For the text-containing cell, return its midpoint in (X, Y) coordinate format. 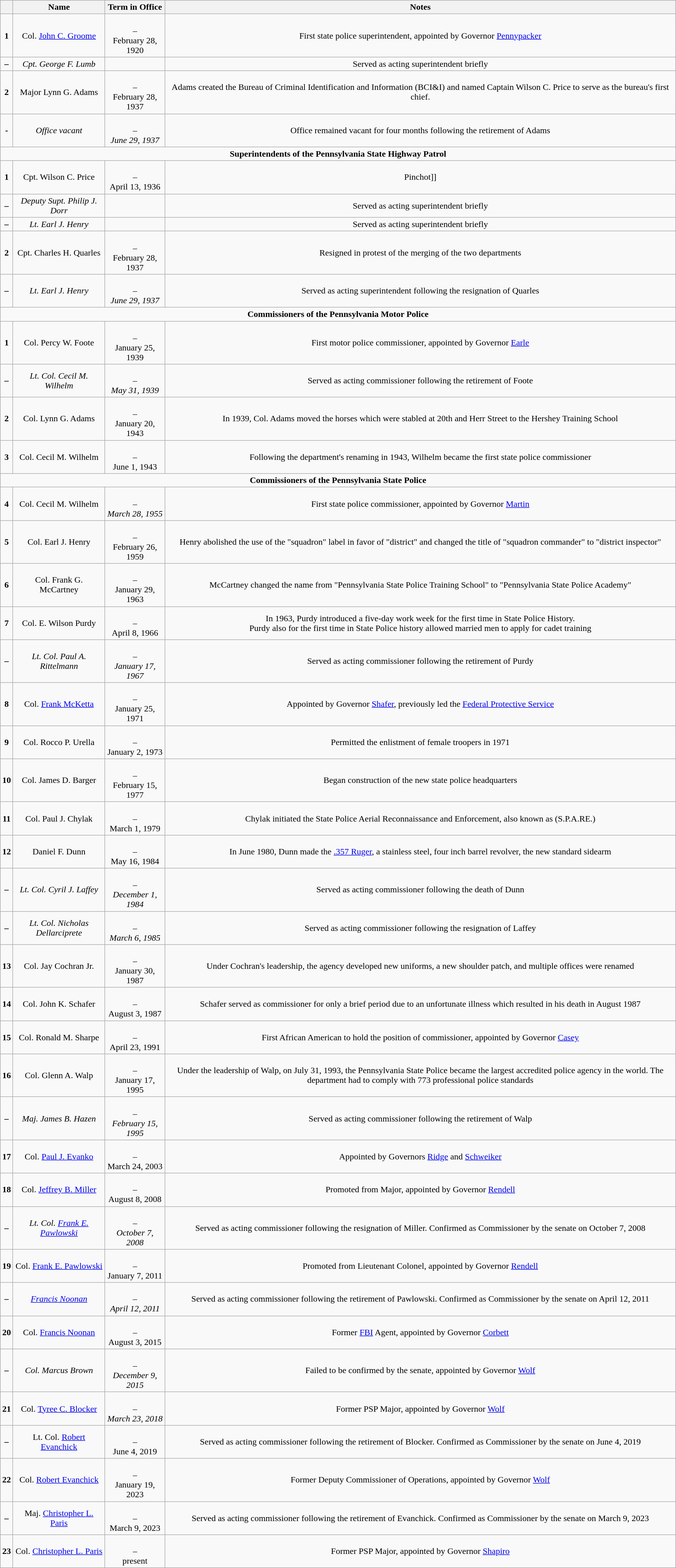
First state police superintendent, appointed by Governor Pennypacker (420, 35)
–February 15, 1977 (135, 780)
–April 13, 1936 (135, 177)
Office remained vacant for four months following the retirement of Adams (420, 130)
–March 23, 2018 (135, 1408)
–January 30, 1987 (135, 966)
Col. Christopher L. Paris (59, 1551)
–March 24, 2003 (135, 1157)
Superintendents of the Pennsylvania State Highway Patrol (338, 154)
- (6, 130)
13 (6, 966)
5 (6, 542)
–December 1, 1984 (135, 889)
Appointed by Governor Shafer, previously led the Federal Protective Service (420, 704)
–March 1, 1979 (135, 818)
Former FBI Agent, appointed by Governor Corbett (420, 1332)
Maj. Christopher L. Paris (59, 1518)
Col. Frank E. Pawlowski (59, 1266)
Col. Paul J. Chylak (59, 818)
Served as acting commissioner following the resignation of Laffey (420, 928)
–January 17, 1995 (135, 1076)
8 (6, 704)
Col. Robert Evanchick (59, 1480)
3 (6, 457)
–October 7, 2008 (135, 1228)
Col. E. Wilson Purdy (59, 623)
Promoted from Lieutenant Colonel, appointed by Governor Rendell (420, 1266)
Chylak initiated the State Police Aerial Reconnaissance and Enforcement, also known as (S.P.A.RE.) (420, 818)
Permitted the enlistment of female troopers in 1971 (420, 742)
15 (6, 1037)
Schafer served as commissioner for only a brief period due to an unfortunate illness which resulted in his death in August 1987 (420, 1004)
21 (6, 1408)
Col. Ronald M. Sharpe (59, 1037)
Col. James D. Barger (59, 780)
Office vacant (59, 130)
Former PSP Major, appointed by Governor Shapiro (420, 1551)
–January 7, 2011 (135, 1266)
Cpt. Wilson C. Price (59, 177)
In 1939, Col. Adams moved the horses which were stabled at 20th and Herr Street to the Hershey Training School (420, 419)
14 (6, 1004)
First motor police commissioner, appointed by Governor Earle (420, 343)
Col. Marcus Brown (59, 1370)
22 (6, 1480)
Term in Office (135, 7)
Col. Earl J. Henry (59, 542)
7 (6, 623)
Col. Frank G. McCartney (59, 585)
Daniel F. Dunn (59, 851)
–January 25, 1939 (135, 343)
–January 2, 1973 (135, 742)
Lt. Col. Cyril J. Laffey (59, 889)
4 (6, 504)
9 (6, 742)
Former Deputy Commissioner of Operations, appointed by Governor Wolf (420, 1480)
Maj. James B. Hazen (59, 1118)
–January 25, 1971 (135, 704)
–January 29, 1963 (135, 585)
Began construction of the new state police headquarters (420, 780)
Lt. Col. Robert Evanchick (59, 1442)
Former PSP Major, appointed by Governor Wolf (420, 1408)
Col. Percy W. Foote (59, 343)
Col. Tyree C. Blocker (59, 1408)
Col. Frank McKetta (59, 704)
Lt. Col. Cecil M. Wilhelm (59, 381)
In June 1980, Dunn made the .357 Ruger, a stainless steel, four inch barrel revolver, the new standard sidearm (420, 851)
Col. John K. Schafer (59, 1004)
Col. Paul J. Evanko (59, 1157)
Name (59, 7)
Major Lynn G. Adams (59, 92)
–March 9, 2023 (135, 1518)
16 (6, 1076)
–February 28, 1920 (135, 35)
First African American to hold the position of commissioner, appointed by Governor Casey (420, 1037)
Deputy Supt. Philip J. Dorr (59, 206)
–January 20, 1943 (135, 419)
McCartney changed the name from "Pennsylvania State Police Training School" to "Pennsylvania State Police Academy" (420, 585)
18 (6, 1190)
Col. Lynn G. Adams (59, 419)
–April 12, 2011 (135, 1299)
–March 6, 1985 (135, 928)
Henry abolished the use of the "squadron" label in favor of "district" and changed the title of "squadron commander" to "district inspector" (420, 542)
Served as acting commissioner following the retirement of Evanchick. Confirmed as Commissioner by the senate on March 9, 2023 (420, 1518)
Cpt. George F. Lumb (59, 64)
–March 28, 1955 (135, 504)
10 (6, 780)
–April 23, 1991 (135, 1037)
–August 3, 1987 (135, 1004)
Francis Noonan (59, 1299)
Lt. Col. Frank E. Pawlowski (59, 1228)
Col. Francis Noonan (59, 1332)
Col. Rocco P. Urella (59, 742)
17 (6, 1157)
–present (135, 1551)
Served as acting commissioner following the resignation of Miller. Confirmed as Commissioner by the senate on October 7, 2008 (420, 1228)
Commissioners of the Pennsylvania State Police (338, 480)
–May 31, 1939 (135, 381)
–December 9, 2015 (135, 1370)
–June 1, 1943 (135, 457)
–February 26, 1959 (135, 542)
Lt. Col. Paul A. Rittelmann (59, 661)
Failed to be confirmed by the senate, appointed by Governor Wolf (420, 1370)
Served as acting commissioner following the retirement of Walp (420, 1118)
First state police commissioner, appointed by Governor Martin (420, 504)
–April 8, 1966 (135, 623)
Commissioners of the Pennsylvania Motor Police (338, 314)
Adams created the Bureau of Criminal Identification and Information (BCI&I) and named Captain Wilson C. Price to serve as the bureau's first chief. (420, 92)
–January 17, 1967 (135, 661)
Col. John C. Groome (59, 35)
Resigned in protest of the merging of the two departments (420, 253)
Served as acting commissioner following the retirement of Purdy (420, 661)
Lt. Col. Nicholas Dellarciprete (59, 928)
Cpt. Charles H. Quarles (59, 253)
Col. Jay Cochran Jr. (59, 966)
Served as acting commissioner following the retirement of Foote (420, 381)
–August 3, 2015 (135, 1332)
Following the department's renaming in 1943, Wilhelm became the first state police commissioner (420, 457)
Served as acting commissioner following the death of Dunn (420, 889)
19 (6, 1266)
6 (6, 585)
Under Cochran's leadership, the agency developed new uniforms, a new shoulder patch, and multiple offices were renamed (420, 966)
–August 8, 2008 (135, 1190)
12 (6, 851)
Promoted from Major, appointed by Governor Rendell (420, 1190)
Served as acting commissioner following the retirement of Pawlowski. Confirmed as Commissioner by the senate on April 12, 2011 (420, 1299)
Col. Jeffrey B. Miller (59, 1190)
Served as acting superintendent following the resignation of Quarles (420, 291)
–February 15, 1995 (135, 1118)
Served as acting commissioner following the retirement of Blocker. Confirmed as Commissioner by the senate on June 4, 2019 (420, 1442)
23 (6, 1551)
–May 16, 1984 (135, 851)
20 (6, 1332)
–January 19, 2023 (135, 1480)
11 (6, 818)
–June 4, 2019 (135, 1442)
Pinchot]] (420, 177)
Col. Glenn A. Walp (59, 1076)
Appointed by Governors Ridge and Schweiker (420, 1157)
Notes (420, 7)
